Capture the cell that displays the provided text and extract its [x, y] central coordinate. 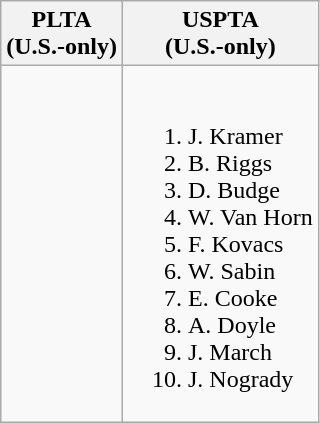
USPTA(U.S.-only) [220, 34]
PLTA(U.S.-only) [62, 34]
J. Kramer B. Riggs D. Budge W. Van Horn F. Kovacs W. Sabin E. Cooke A. Doyle J. March J. Nogrady [220, 244]
